Provide the (X, Y) coordinate of the cell's center where the given text is located.  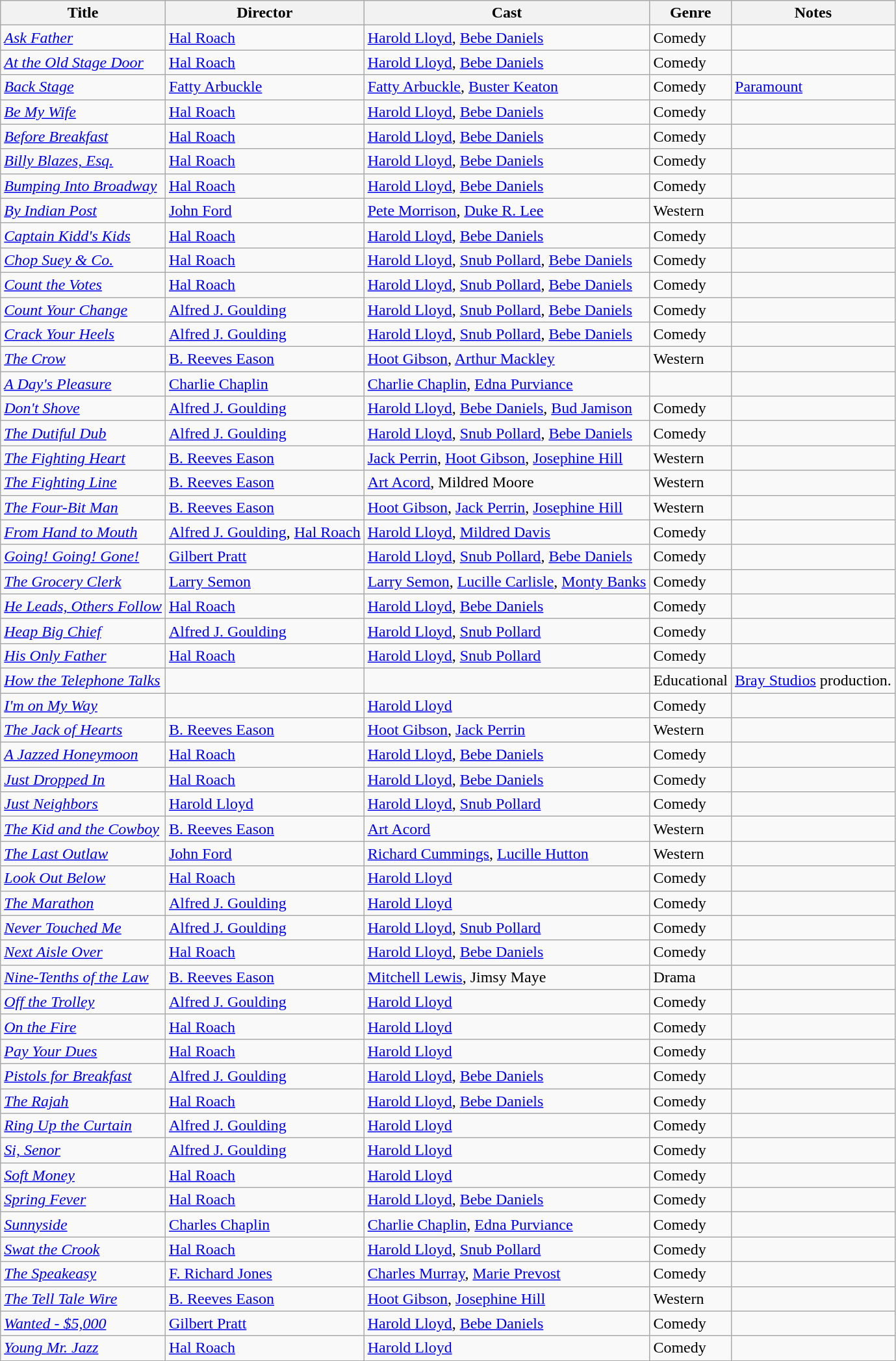
Captain Kidd's Kids (83, 235)
He Leads, Others Follow (83, 606)
Bumping Into Broadway (83, 186)
Richard Cummings, Lucille Hutton (507, 854)
Hoot Gibson, Jack Perrin (507, 730)
The Rajah (83, 1101)
Wanted - $5,000 (83, 1323)
Back Stage (83, 87)
Cast (507, 13)
Educational (691, 680)
His Only Father (83, 655)
A Day's Pleasure (83, 384)
Director (264, 13)
Paramount (813, 87)
Look Out Below (83, 878)
Charlie Chaplin (264, 384)
The Dutiful Dub (83, 433)
A Jazzed Honeymoon (83, 755)
Off the Trolley (83, 1002)
Chop Suey & Co. (83, 260)
Larry Semon (264, 581)
Spring Fever (83, 1200)
Harold Lloyd, Mildred Davis (507, 532)
The Marathon (83, 903)
Be My Wife (83, 112)
Title (83, 13)
Nine-Tenths of the Law (83, 977)
The Jack of Hearts (83, 730)
Art Acord (507, 829)
Genre (691, 13)
Before Breakfast (83, 136)
Fatty Arbuckle (264, 87)
Just Dropped In (83, 780)
The Tell Tale Wire (83, 1299)
Going! Going! Gone! (83, 557)
On the Fire (83, 1026)
I'm on My Way (83, 705)
Alfred J. Goulding, Hal Roach (264, 532)
Harold Lloyd, Bebe Daniels, Bud Jamison (507, 409)
Never Touched Me (83, 928)
The Four-Bit Man (83, 507)
The Fighting Line (83, 483)
How the Telephone Talks (83, 680)
The Last Outlaw (83, 854)
Heap Big Chief (83, 631)
Crack Your Heels (83, 335)
Sunnyside (83, 1225)
Mitchell Lewis, Jimsy Maye (507, 977)
The Fighting Heart (83, 458)
The Kid and the Cowboy (83, 829)
Fatty Arbuckle, Buster Keaton (507, 87)
The Speakeasy (83, 1274)
Ring Up the Curtain (83, 1126)
Count the Votes (83, 285)
At the Old Stage Door (83, 62)
The Crow (83, 359)
Pete Morrison, Duke R. Lee (507, 210)
By Indian Post (83, 210)
Charles Murray, Marie Prevost (507, 1274)
Pistols for Breakfast (83, 1076)
Jack Perrin, Hoot Gibson, Josephine Hill (507, 458)
Hoot Gibson, Jack Perrin, Josephine Hill (507, 507)
Billy Blazes, Esq. (83, 161)
Next Aisle Over (83, 952)
Drama (691, 977)
From Hand to Mouth (83, 532)
Count Your Change (83, 310)
Bray Studios production. (813, 680)
Just Neighbors (83, 804)
Larry Semon, Lucille Carlisle, Monty Banks (507, 581)
Hoot Gibson, Josephine Hill (507, 1299)
Ask Father (83, 38)
Soft Money (83, 1175)
F. Richard Jones (264, 1274)
The Grocery Clerk (83, 581)
Young Mr. Jazz (83, 1348)
Hoot Gibson, Arthur Mackley (507, 359)
Swat the Crook (83, 1249)
Charles Chaplin (264, 1225)
Pay Your Dues (83, 1051)
Notes (813, 13)
Si, Senor (83, 1151)
Art Acord, Mildred Moore (507, 483)
Don't Shove (83, 409)
